Extract the (x, y) coordinate from the center of the cell holding the provided text.  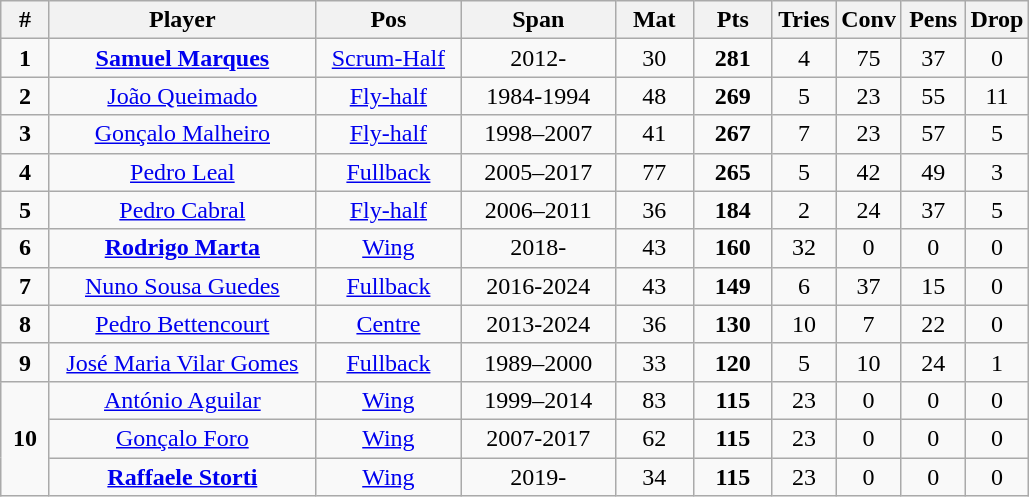
Player (182, 20)
49 (933, 172)
1999–2014 (538, 400)
77 (654, 172)
2006–2011 (538, 210)
120 (734, 362)
57 (933, 134)
2013-2024 (538, 324)
41 (654, 134)
160 (734, 248)
José Maria Vilar Gomes (182, 362)
48 (654, 96)
Centre (388, 324)
62 (654, 438)
Conv (869, 20)
32 (804, 248)
184 (734, 210)
# (26, 20)
2016-2024 (538, 286)
Tries (804, 20)
281 (734, 58)
34 (654, 477)
33 (654, 362)
2007-2017 (538, 438)
Gonçalo Malheiro (182, 134)
Samuel Marques (182, 58)
Pens (933, 20)
2012- (538, 58)
267 (734, 134)
22 (933, 324)
2018- (538, 248)
Raffaele Storti (182, 477)
António Aguilar (182, 400)
2005–2017 (538, 172)
Mat (654, 20)
30 (654, 58)
11 (997, 96)
149 (734, 286)
1989–2000 (538, 362)
8 (26, 324)
Rodrigo Marta (182, 248)
Pedro Cabral (182, 210)
1998–2007 (538, 134)
Pos (388, 20)
Gonçalo Foro (182, 438)
Drop (997, 20)
2019- (538, 477)
83 (654, 400)
75 (869, 58)
Pedro Bettencourt (182, 324)
130 (734, 324)
Nuno Sousa Guedes (182, 286)
42 (869, 172)
Span (538, 20)
15 (933, 286)
Pedro Leal (182, 172)
9 (26, 362)
João Queimado (182, 96)
1984-1994 (538, 96)
Pts (734, 20)
265 (734, 172)
Scrum-Half (388, 58)
55 (933, 96)
269 (734, 96)
